From the cell containing the given text, extract its center point as [x, y] coordinate. 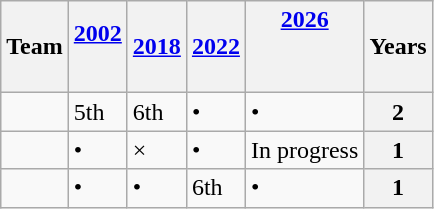
2026 [304, 47]
5th [98, 112]
Team [35, 47]
2018 [156, 47]
2022 [216, 47]
In progress [304, 150]
Years [398, 47]
2 [398, 112]
2002 [98, 47]
× [156, 150]
